Detect which cell encompasses the target text, then output its (x, y) center coordinate. 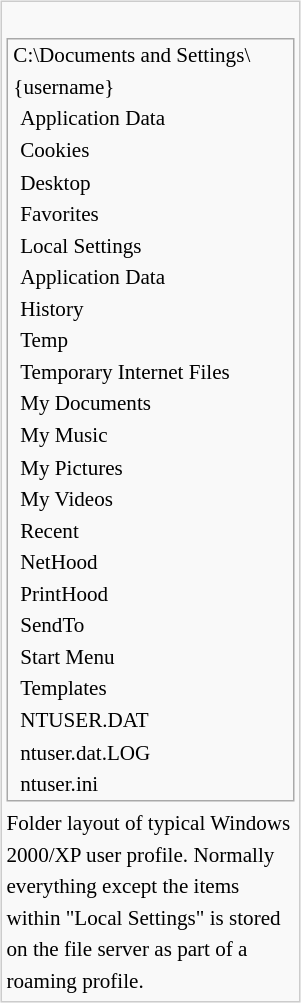
ntuser.ini (156, 784)
Local Settings (156, 246)
C:\Documents and Settings\{username} (153, 72)
Templates (156, 689)
My Music (156, 436)
History (156, 309)
Temp (156, 341)
Start Menu (156, 657)
Desktop (156, 182)
My Videos (156, 499)
SendTo (156, 626)
PrintHood (156, 594)
My Pictures (156, 467)
Temporary Internet Files (156, 372)
NetHood (156, 562)
ntuser.dat.LOG (156, 752)
Recent (156, 531)
Cookies (156, 151)
My Documents (156, 404)
NTUSER.DAT (156, 721)
Favorites (156, 214)
